Extract the (X, Y) coordinate from the center of the cell holding the provided text.  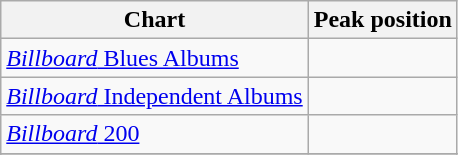
Billboard 200 (155, 134)
Billboard Blues Albums (155, 58)
Billboard Independent Albums (155, 96)
Peak position (382, 20)
Chart (155, 20)
